Identify which cell holds the provided text, then report its (x, y) central coordinate. 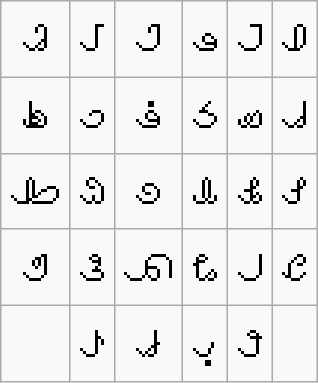
𐴐 (92, 191)
𐴌 (294, 191)
𐴒 (294, 267)
𐴚 (148, 343)
𐴊 (92, 115)
𐴇 (250, 115)
𐴆 (294, 115)
𐴔 (206, 267)
𐴏 (148, 191)
𐴘 (250, 343)
𐴃 (148, 39)
𐴖 (92, 267)
𐴅 (36, 39)
𐴂 (206, 39)
𐴛 (92, 343)
𐴁 (250, 39)
𐴀 (294, 39)
𐴑 (36, 191)
𐴕 (148, 267)
𐴈 (206, 115)
𐴄 (92, 39)
𐴙 (206, 343)
𐴍 (250, 191)
𐴓 (250, 267)
𐴗 (36, 267)
𐴎 (206, 191)
𐴋 (36, 115)
𐴉 (148, 115)
